Scan for the cell matching the given text and deliver its [x, y] coordinate at center. 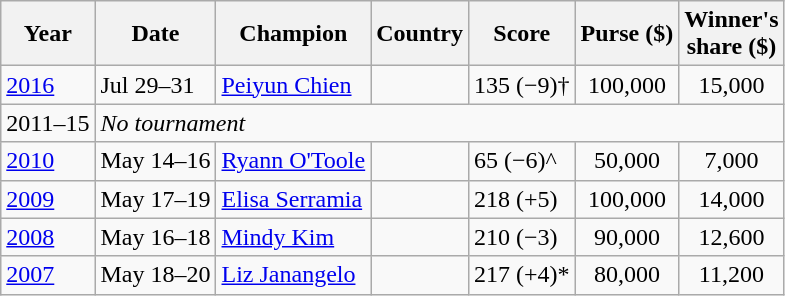
2007 [48, 275]
217 (+4)* [522, 275]
2016 [48, 85]
210 (−3) [522, 237]
May 18–20 [156, 275]
50,000 [627, 161]
218 (+5) [522, 199]
May 14–16 [156, 161]
Elisa Serramia [294, 199]
Peiyun Chien [294, 85]
11,200 [732, 275]
Purse ($) [627, 34]
90,000 [627, 237]
May 17–19 [156, 199]
Champion [294, 34]
Date [156, 34]
80,000 [627, 275]
7,000 [732, 161]
Liz Janangelo [294, 275]
Ryann O'Toole [294, 161]
2009 [48, 199]
2008 [48, 237]
135 (−9)† [522, 85]
65 (−6)^ [522, 161]
15,000 [732, 85]
Year [48, 34]
2010 [48, 161]
Winner'sshare ($) [732, 34]
Jul 29–31 [156, 85]
Score [522, 34]
No tournament [440, 123]
May 16–18 [156, 237]
12,600 [732, 237]
14,000 [732, 199]
Mindy Kim [294, 237]
2011–15 [48, 123]
Country [420, 34]
